Provide the (x, y) coordinate of the cell's center where the given text is located.  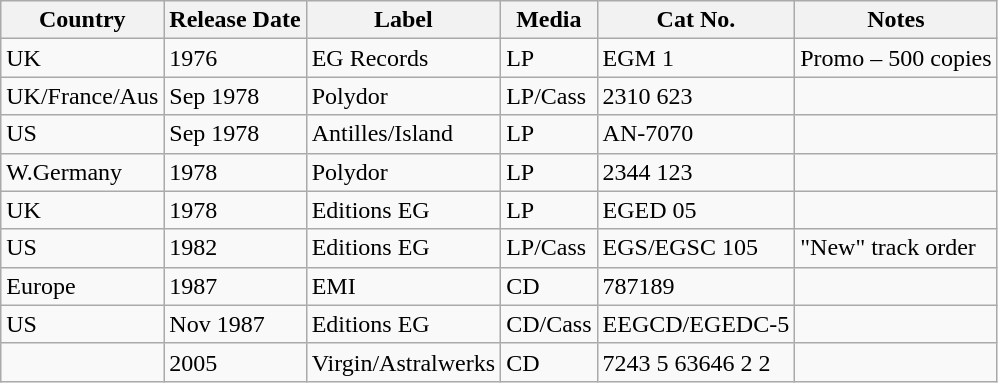
EGM 1 (696, 58)
Media (549, 20)
UK/France/Aus (82, 96)
Label (403, 20)
EMI (403, 286)
CD/Cass (549, 324)
1987 (235, 286)
EGS/EGSC 105 (696, 248)
Antilles/Island (403, 134)
1982 (235, 248)
EEGCD/EGEDC-5 (696, 324)
W.Germany (82, 172)
Europe (82, 286)
AN-7070 (696, 134)
Country (82, 20)
Virgin/Astralwerks (403, 362)
787189 (696, 286)
2344 123 (696, 172)
Notes (896, 20)
Nov 1987 (235, 324)
EG Records (403, 58)
7243 5 63646 2 2 (696, 362)
Release Date (235, 20)
2005 (235, 362)
Cat No. (696, 20)
2310 623 (696, 96)
EGED 05 (696, 210)
1976 (235, 58)
Promo – 500 copies (896, 58)
"New" track order (896, 248)
